Locate the cell with the specified text and output its [x, y] center coordinate. 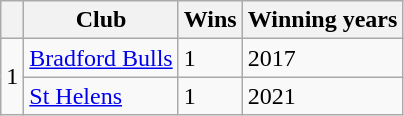
2017 [322, 58]
Bradford Bulls [101, 58]
2021 [322, 96]
St Helens [101, 96]
Club [101, 20]
Wins [210, 20]
Winning years [322, 20]
